Scan for the cell matching the given text and deliver its (x, y) coordinate at center. 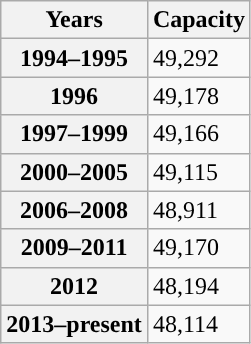
48,911 (198, 210)
48,194 (198, 286)
2006–2008 (74, 210)
2000–2005 (74, 172)
49,170 (198, 248)
1994–1995 (74, 58)
Years (74, 20)
Capacity (198, 20)
49,115 (198, 172)
2013–present (74, 324)
1997–1999 (74, 134)
48,114 (198, 324)
2009–2011 (74, 248)
2012 (74, 286)
49,166 (198, 134)
49,292 (198, 58)
49,178 (198, 96)
1996 (74, 96)
